Provide the (x, y) coordinate of the cell's center where the given text is located.  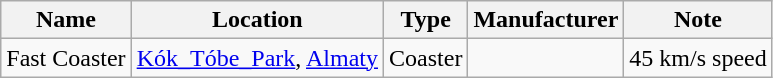
Name (66, 20)
Location (257, 20)
Manufacturer (546, 20)
Type (426, 20)
45 km/s speed (698, 58)
Coaster (426, 58)
Kók_Tóbe_Park, Almaty (257, 58)
Note (698, 20)
Fast Coaster (66, 58)
